Return [x, y] of the center of cell containing provided text 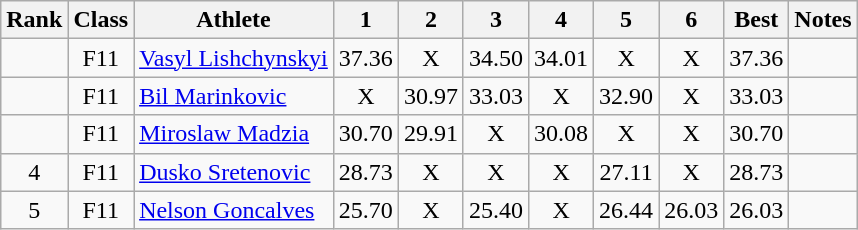
29.91 [430, 134]
32.90 [626, 96]
2 [430, 20]
30.97 [430, 96]
3 [496, 20]
Class [101, 20]
1 [366, 20]
Dusko Sretenovic [234, 172]
Best [756, 20]
34.50 [496, 58]
Bil Marinkovic [234, 96]
Nelson Goncalves [234, 210]
25.70 [366, 210]
6 [692, 20]
25.40 [496, 210]
Athlete [234, 20]
Miroslaw Madzia [234, 134]
30.08 [562, 134]
27.11 [626, 172]
34.01 [562, 58]
Vasyl Lishchynskyi [234, 58]
Notes [823, 20]
26.44 [626, 210]
Rank [34, 20]
